Provide the [X, Y] coordinate of the cell's center where the given text is located.  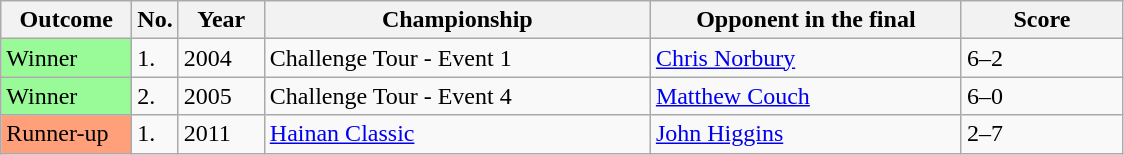
2011 [221, 134]
Challenge Tour - Event 1 [457, 58]
No. [155, 20]
Challenge Tour - Event 4 [457, 96]
Score [1042, 20]
Hainan Classic [457, 134]
6–0 [1042, 96]
2004 [221, 58]
Matthew Couch [806, 96]
John Higgins [806, 134]
2005 [221, 96]
Championship [457, 20]
2. [155, 96]
Chris Norbury [806, 58]
6–2 [1042, 58]
Runner-up [66, 134]
Opponent in the final [806, 20]
2–7 [1042, 134]
Year [221, 20]
Outcome [66, 20]
